Return the [X, Y] coordinate for the center point of the cell that contains the specified text.  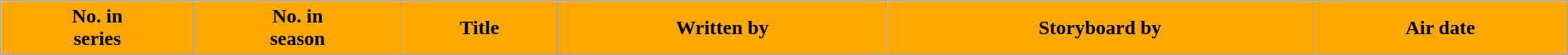
No. inseries [98, 28]
Written by [722, 28]
Title [480, 28]
Air date [1441, 28]
Storyboard by [1100, 28]
No. inseason [298, 28]
